Extract the (x, y) coordinate from the center of the cell holding the provided text.  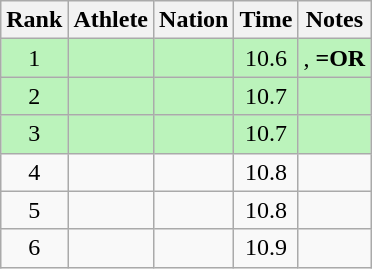
Nation (194, 20)
Notes (334, 20)
Athlete (111, 20)
5 (34, 210)
4 (34, 172)
10.6 (266, 58)
Rank (34, 20)
2 (34, 96)
, =OR (334, 58)
10.9 (266, 248)
1 (34, 58)
6 (34, 248)
3 (34, 134)
Time (266, 20)
